Search for the cell housing the specified text and yield its [X, Y] center coordinate. 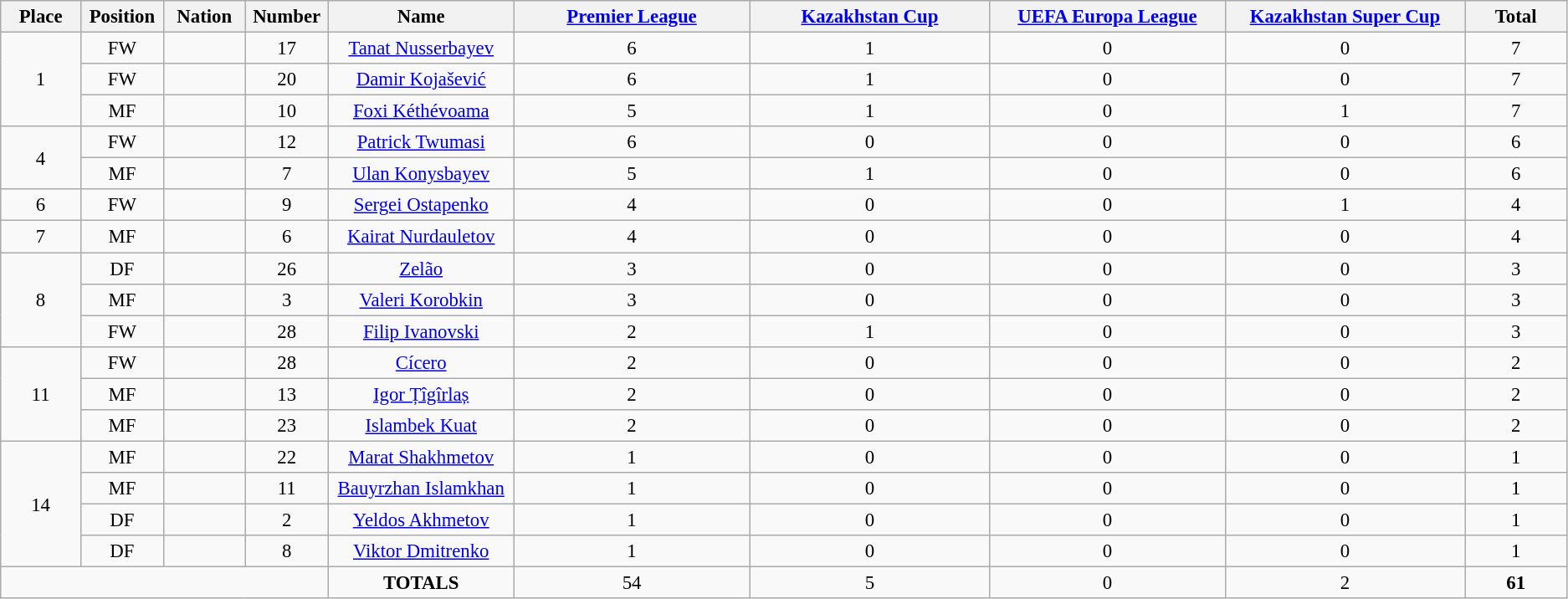
Total [1516, 17]
Yeldos Akhmetov [421, 520]
Valeri Korobkin [421, 299]
9 [286, 205]
Damir Kojašević [421, 79]
Kazakhstan Cup [870, 17]
14 [41, 504]
Viktor Dmitrenko [421, 551]
Foxi Kéthévoama [421, 111]
Nation [204, 17]
Ulan Konysbayev [421, 174]
Cícero [421, 362]
Number [286, 17]
54 [632, 583]
Igor Țîgîrlaș [421, 394]
Filip Ivanovski [421, 331]
Sergei Ostapenko [421, 205]
Patrick Twumasi [421, 142]
12 [286, 142]
Tanat Nusserbayev [421, 49]
Kazakhstan Super Cup [1345, 17]
Zelão [421, 269]
61 [1516, 583]
22 [286, 457]
Name [421, 17]
UEFA Europa League [1108, 17]
10 [286, 111]
Kairat Nurdauletov [421, 237]
Place [41, 17]
23 [286, 426]
Islambek Kuat [421, 426]
Marat Shakhmetov [421, 457]
26 [286, 269]
17 [286, 49]
TOTALS [421, 583]
20 [286, 79]
Position [122, 17]
Premier League [632, 17]
13 [286, 394]
Bauyrzhan Islamkhan [421, 489]
